Scan for the cell matching the given text and deliver its [x, y] coordinate at center. 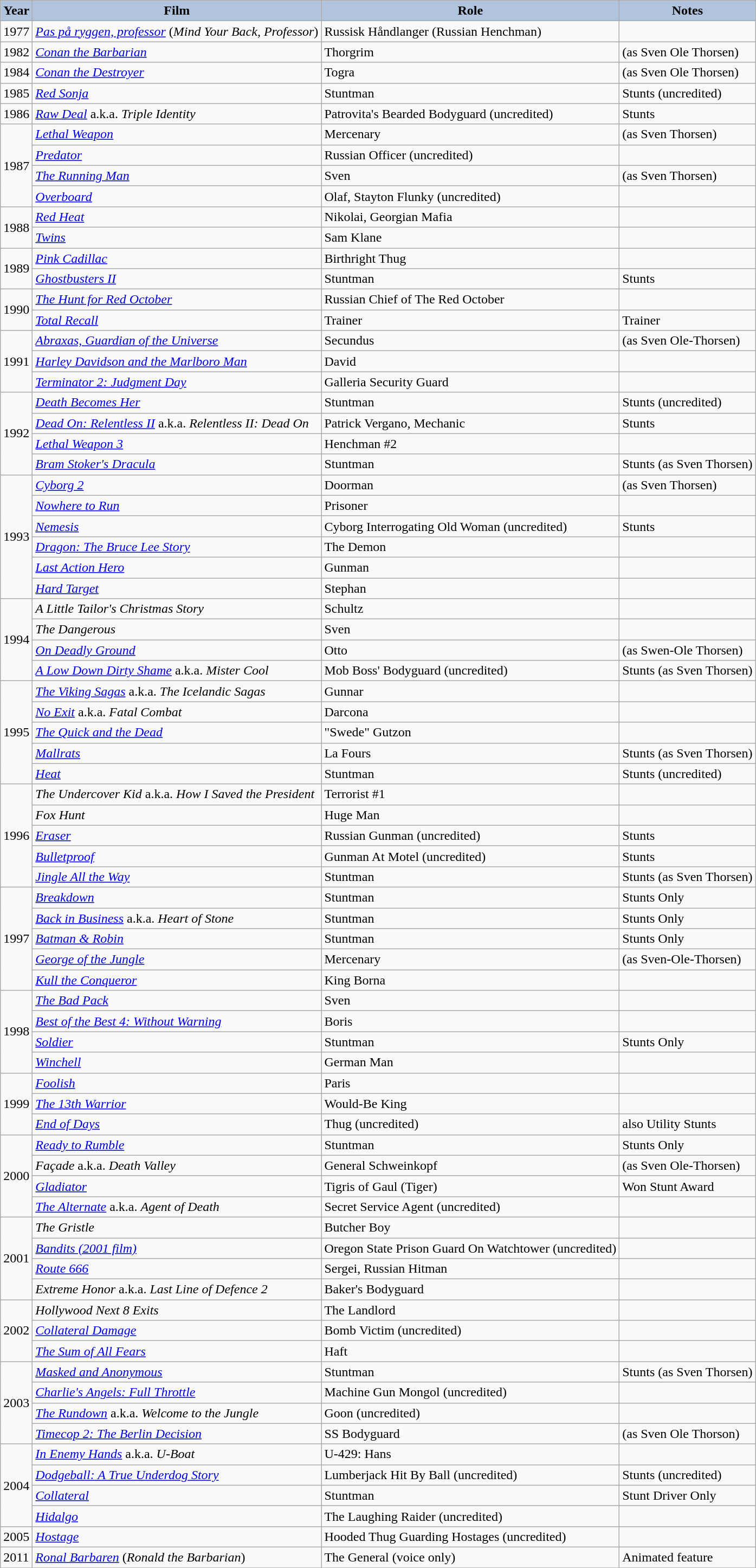
1990 [16, 310]
Thorgrim [470, 52]
Soldier [177, 1042]
Total Recall [177, 320]
Cyborg 2 [177, 485]
1995 [16, 733]
The Undercover Kid a.k.a. How I Saved the President [177, 794]
Abraxas, Guardian of the Universe [177, 341]
Would-Be King [470, 1104]
1985 [16, 93]
In Enemy Hands a.k.a. U-Boat [177, 1454]
(as Sven Ole Thorson) [687, 1434]
Stephan [470, 588]
Won Stunt Award [687, 1186]
Fox Hunt [177, 815]
Goon (uncredited) [470, 1413]
The Bad Pack [177, 1001]
Last Action Hero [177, 567]
Conan the Barbarian [177, 52]
Machine Gun Mongol (uncredited) [470, 1392]
Secret Service Agent (uncredited) [470, 1207]
Huge Man [470, 815]
The 13th Warrior [177, 1104]
Red Heat [177, 217]
Cyborg Interrogating Old Woman (uncredited) [470, 526]
Role [470, 11]
Back in Business a.k.a. Heart of Stone [177, 918]
Heat [177, 774]
German Man [470, 1062]
also Utility Stunts [687, 1124]
Mob Boss' Bodyguard (uncredited) [470, 671]
1984 [16, 73]
1997 [16, 938]
Gunman [470, 567]
King Borna [470, 980]
Togra [470, 73]
Timecop 2: The Berlin Decision [177, 1434]
Baker's Bodyguard [470, 1290]
1999 [16, 1104]
The Hunt for Red October [177, 300]
2003 [16, 1403]
1994 [16, 640]
Nowhere to Run [177, 506]
1987 [16, 165]
Doorman [470, 485]
2002 [16, 1331]
End of Days [177, 1124]
Russisk Håndlanger (Russian Henchman) [470, 31]
The Dangerous [177, 630]
2000 [16, 1176]
The Demon [470, 547]
2005 [16, 1537]
Notes [687, 11]
1989 [16, 269]
Bulletproof [177, 856]
1988 [16, 227]
Nikolai, Georgian Mafia [470, 217]
Galleria Security Guard [470, 382]
Predator [177, 155]
"Swede" Gutzon [470, 733]
Best of the Best 4: Without Warning [177, 1021]
Pas på ryggen, professor (Mind Your Back, Professor) [177, 31]
George of the Jungle [177, 960]
2011 [16, 1557]
Tigris of Gaul (Tiger) [470, 1186]
2004 [16, 1485]
The Rundown a.k.a. Welcome to the Jungle [177, 1413]
General Schweinkopf [470, 1165]
Russian Officer (uncredited) [470, 155]
Hostage [177, 1537]
Bomb Victim (uncredited) [470, 1331]
Bandits (2001 film) [177, 1248]
Olaf, Stayton Flunky (uncredited) [470, 196]
Terrorist #1 [470, 794]
Hollywood Next 8 Exits [177, 1310]
Dragon: The Bruce Lee Story [177, 547]
Birthright Thug [470, 258]
Stunt Driver Only [687, 1495]
Butcher Boy [470, 1227]
Eraser [177, 835]
Mallrats [177, 753]
Masked and Anonymous [177, 1372]
Dead On: Relentless II a.k.a. Relentless II: Dead On [177, 423]
Dodgeball: A True Underdog Story [177, 1475]
Boris [470, 1021]
Breakdown [177, 897]
Russian Gunman (uncredited) [470, 835]
La Fours [470, 753]
Animated feature [687, 1557]
Lethal Weapon 3 [177, 444]
Raw Deal a.k.a. Triple Identity [177, 114]
Otto [470, 650]
Lethal Weapon [177, 134]
1986 [16, 114]
The General (voice only) [470, 1557]
Gunnar [470, 691]
Batman & Robin [177, 939]
SS Bodyguard [470, 1434]
1991 [16, 361]
Winchell [177, 1062]
(as Swen-Ole Thorsen) [687, 650]
David [470, 361]
The Laughing Raider (uncredited) [470, 1516]
Lumberjack Hit By Ball (uncredited) [470, 1475]
Prisoner [470, 506]
Death Becomes Her [177, 403]
Gladiator [177, 1186]
The Landlord [470, 1310]
1996 [16, 835]
The Viking Sagas a.k.a. The Icelandic Sagas [177, 691]
Schultz [470, 609]
Overboard [177, 196]
Collateral Damage [177, 1331]
Charlie's Angels: Full Throttle [177, 1392]
Paris [470, 1083]
Henchman #2 [470, 444]
Year [16, 11]
The Quick and the Dead [177, 733]
The Running Man [177, 176]
Secundus [470, 341]
Red Sonja [177, 93]
U-429: Hans [470, 1454]
2001 [16, 1258]
Film [177, 11]
1998 [16, 1032]
Sam Klane [470, 237]
Jingle All the Way [177, 877]
The Sum of All Fears [177, 1351]
(as Sven-Ole-Thorsen) [687, 960]
1992 [16, 433]
Pink Cadillac [177, 258]
Patrick Vergano, Mechanic [470, 423]
Patrovita's Bearded Bodyguard (uncredited) [470, 114]
Hard Target [177, 588]
Russian Chief of The Red October [470, 300]
Haft [470, 1351]
Ronal Barbaren (Ronald the Barbarian) [177, 1557]
1982 [16, 52]
A Low Down Dirty Shame a.k.a. Mister Cool [177, 671]
Extreme Honor a.k.a. Last Line of Defence 2 [177, 1290]
Twins [177, 237]
A Little Tailor's Christmas Story [177, 609]
Façade a.k.a. Death Valley [177, 1165]
Hooded Thug Guarding Hostages (uncredited) [470, 1537]
Ready to Rumble [177, 1145]
Sergei, Russian Hitman [470, 1269]
Conan the Destroyer [177, 73]
Bram Stoker's Dracula [177, 464]
No Exit a.k.a. Fatal Combat [177, 712]
Hidalgo [177, 1516]
Ghostbusters II [177, 279]
The Alternate a.k.a. Agent of Death [177, 1207]
Kull the Conqueror [177, 980]
Foolish [177, 1083]
Nemesis [177, 526]
Route 666 [177, 1269]
Terminator 2: Judgment Day [177, 382]
On Deadly Ground [177, 650]
1977 [16, 31]
Collateral [177, 1495]
Harley Davidson and the Marlboro Man [177, 361]
Gunman At Motel (uncredited) [470, 856]
Darcona [470, 712]
The Gristle [177, 1227]
Thug (uncredited) [470, 1124]
Oregon State Prison Guard On Watchtower (uncredited) [470, 1248]
1993 [16, 536]
